Identify which cell holds the provided text, then report its (x, y) central coordinate. 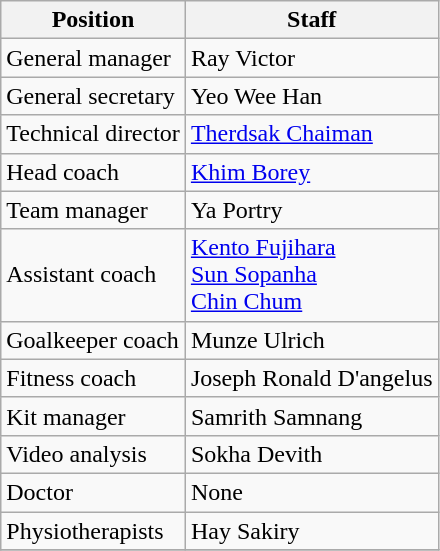
Team manager (94, 210)
Kit manager (94, 416)
Hay Sakiry (312, 531)
Ray Victor (312, 58)
Samrith Samnang (312, 416)
Fitness coach (94, 378)
Video analysis (94, 454)
Position (94, 20)
Head coach (94, 172)
General secretary (94, 96)
Therdsak Chaiman (312, 134)
Kento Fujihara Sun Sopanha Chin Chum (312, 275)
Physiotherapists (94, 531)
Technical director (94, 134)
Sokha Devith (312, 454)
General manager (94, 58)
Joseph Ronald D'angelus (312, 378)
Staff (312, 20)
Yeo Wee Han (312, 96)
Doctor (94, 492)
Assistant coach (94, 275)
Ya Portry (312, 210)
Goalkeeper coach (94, 340)
Khim Borey (312, 172)
Munze Ulrich (312, 340)
None (312, 492)
